Search for the cell housing the specified text and yield its (x, y) center coordinate. 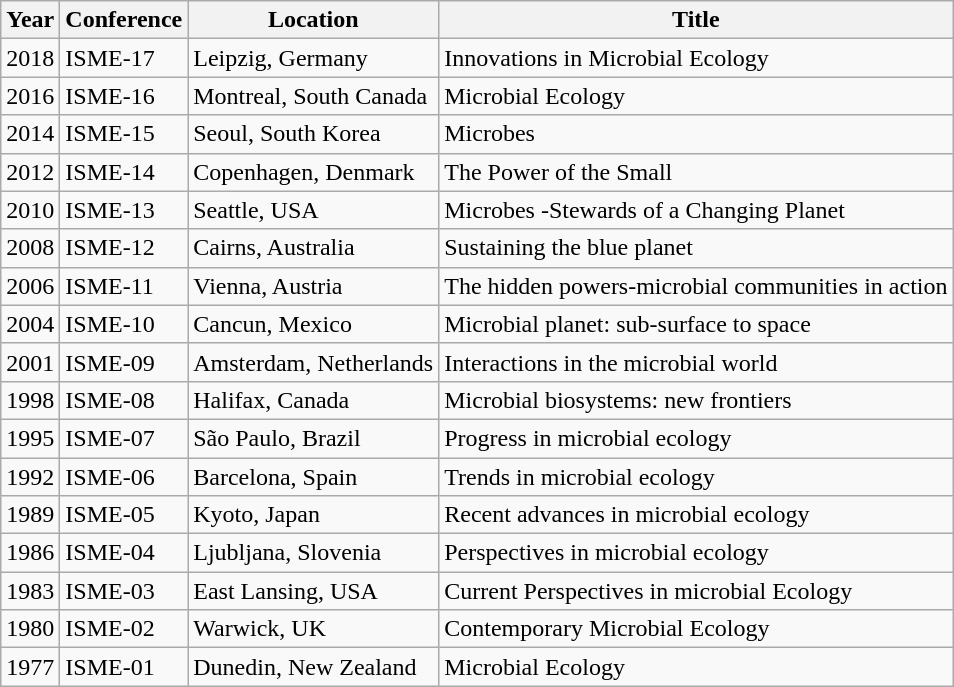
Ljubljana, Slovenia (314, 553)
Halifax, Canada (314, 400)
Trends in microbial ecology (696, 477)
Conference (124, 20)
2008 (30, 248)
Location (314, 20)
Copenhagen, Denmark (314, 172)
Recent advances in microbial ecology (696, 515)
Seoul, South Korea (314, 134)
ISME-17 (124, 58)
ISME-02 (124, 629)
ISME-14 (124, 172)
2018 (30, 58)
1986 (30, 553)
São Paulo, Brazil (314, 438)
Dunedin, New Zealand (314, 667)
Seattle, USA (314, 210)
1992 (30, 477)
ISME-16 (124, 96)
East Lansing, USA (314, 591)
Contemporary Microbial Ecology (696, 629)
2012 (30, 172)
Title (696, 20)
Vienna, Austria (314, 286)
Cairns, Australia (314, 248)
2004 (30, 324)
ISME-12 (124, 248)
Microbial biosystems: new frontiers (696, 400)
Kyoto, Japan (314, 515)
2014 (30, 134)
ISME-01 (124, 667)
Innovations in Microbial Ecology (696, 58)
Perspectives in microbial ecology (696, 553)
1977 (30, 667)
2006 (30, 286)
ISME-09 (124, 362)
Interactions in the microbial world (696, 362)
ISME-07 (124, 438)
ISME-05 (124, 515)
Amsterdam, Netherlands (314, 362)
The hidden powers-microbial communities in action (696, 286)
Year (30, 20)
Microbial planet: sub-surface to space (696, 324)
ISME-15 (124, 134)
ISME-06 (124, 477)
ISME-08 (124, 400)
ISME-11 (124, 286)
Leipzig, Germany (314, 58)
2001 (30, 362)
Warwick, UK (314, 629)
2016 (30, 96)
ISME-04 (124, 553)
ISME-13 (124, 210)
1983 (30, 591)
Progress in microbial ecology (696, 438)
Current Perspectives in microbial Ecology (696, 591)
2010 (30, 210)
Montreal, South Canada (314, 96)
ISME-10 (124, 324)
Microbes (696, 134)
Cancun, Mexico (314, 324)
The Power of the Small (696, 172)
1980 (30, 629)
1998 (30, 400)
Sustaining the blue planet (696, 248)
Barcelona, Spain (314, 477)
1995 (30, 438)
Microbes -Stewards of a Changing Planet (696, 210)
ISME-03 (124, 591)
1989 (30, 515)
